Find where the given text appears and provide that cell's center as (x, y) coordinate. 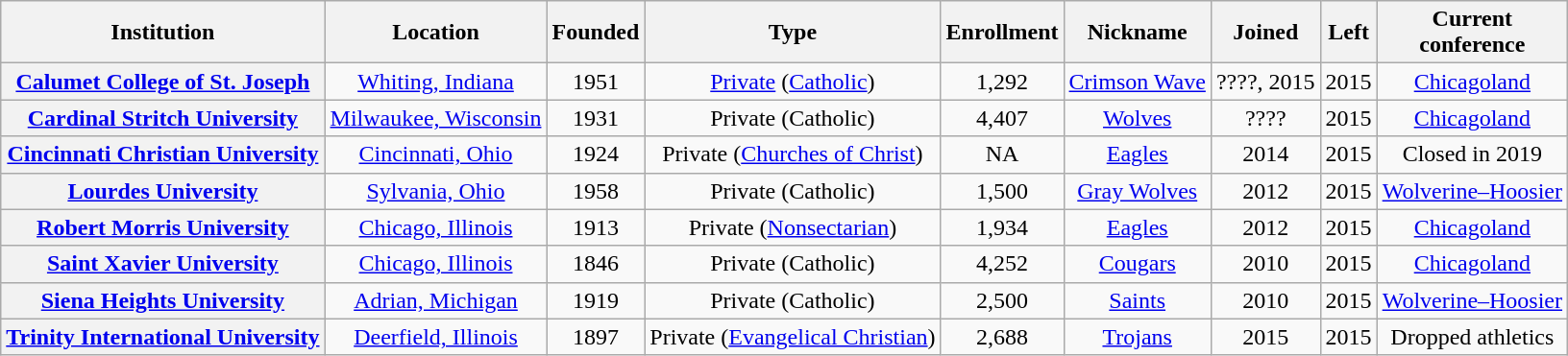
1951 (596, 82)
1,934 (1002, 227)
1,292 (1002, 82)
1,500 (1002, 191)
2,688 (1002, 337)
Whiting, Indiana (436, 82)
Institution (163, 33)
Deerfield, Illinois (436, 337)
Calumet College of St. Joseph (163, 82)
Adrian, Michigan (436, 300)
Closed in 2019 (1472, 154)
Milwaukee, Wisconsin (436, 118)
Founded (596, 33)
Cougars (1138, 264)
Cincinnati, Ohio (436, 154)
1958 (596, 191)
NA (1002, 154)
???? (1265, 118)
Robert Morris University (163, 227)
Saint Xavier University (163, 264)
1931 (596, 118)
Joined (1265, 33)
Enrollment (1002, 33)
4,407 (1002, 118)
Location (436, 33)
2014 (1265, 154)
Sylvania, Ohio (436, 191)
1913 (596, 227)
Trojans (1138, 337)
Currentconference (1472, 33)
1897 (596, 337)
Type (793, 33)
Gray Wolves (1138, 191)
Private (Nonsectarian) (793, 227)
Dropped athletics (1472, 337)
2,500 (1002, 300)
Nickname (1138, 33)
Trinity International University (163, 337)
Private (Evangelical Christian) (793, 337)
1846 (596, 264)
Private (Churches of Christ) (793, 154)
Wolves (1138, 118)
Saints (1138, 300)
1924 (596, 154)
Cardinal Stritch University (163, 118)
Crimson Wave (1138, 82)
????, 2015 (1265, 82)
Left (1349, 33)
1919 (596, 300)
Cincinnati Christian University (163, 154)
Siena Heights University (163, 300)
4,252 (1002, 264)
Lourdes University (163, 191)
